Find where the given text appears and provide that cell's center as [x, y] coordinate. 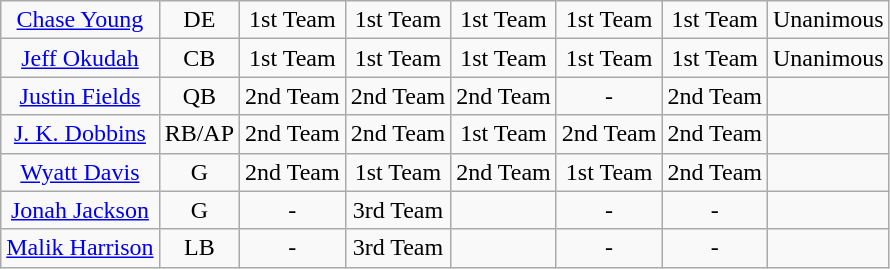
QB [199, 96]
RB/AP [199, 134]
J. K. Dobbins [80, 134]
Wyatt Davis [80, 172]
Jeff Okudah [80, 58]
CB [199, 58]
Justin Fields [80, 96]
Malik Harrison [80, 248]
Chase Young [80, 20]
LB [199, 248]
DE [199, 20]
Jonah Jackson [80, 210]
